For the text-containing cell, return its midpoint in (X, Y) coordinate format. 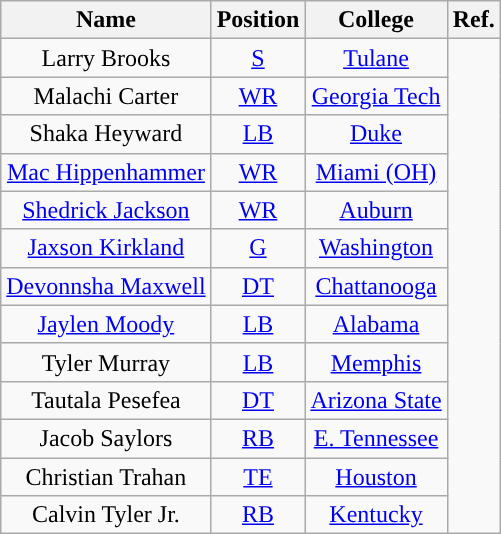
Chattanooga (376, 286)
Auburn (376, 210)
Jacob Saylors (106, 438)
Mac Hippenhammer (106, 172)
Duke (376, 134)
Tyler Murray (106, 362)
Georgia Tech (376, 96)
Shaka Heyward (106, 134)
G (258, 248)
Shedrick Jackson (106, 210)
Tulane (376, 58)
Malachi Carter (106, 96)
College (376, 20)
Washington (376, 248)
Ref. (474, 20)
Devonnsha Maxwell (106, 286)
Alabama (376, 324)
Arizona State (376, 400)
Houston (376, 477)
Jaxson Kirkland (106, 248)
Tautala Pesefea (106, 400)
Calvin Tyler Jr. (106, 515)
S (258, 58)
Jaylen Moody (106, 324)
Name (106, 20)
Larry Brooks (106, 58)
TE (258, 477)
Christian Trahan (106, 477)
E. Tennessee (376, 438)
Miami (OH) (376, 172)
Position (258, 20)
Memphis (376, 362)
Kentucky (376, 515)
